Search for the cell housing the specified text and yield its [x, y] center coordinate. 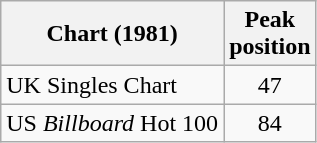
US Billboard Hot 100 [112, 123]
UK Singles Chart [112, 85]
84 [270, 123]
Chart (1981) [112, 34]
47 [270, 85]
Peakposition [270, 34]
